Output the [X, Y] coordinate of the center of the cell containing the given text.  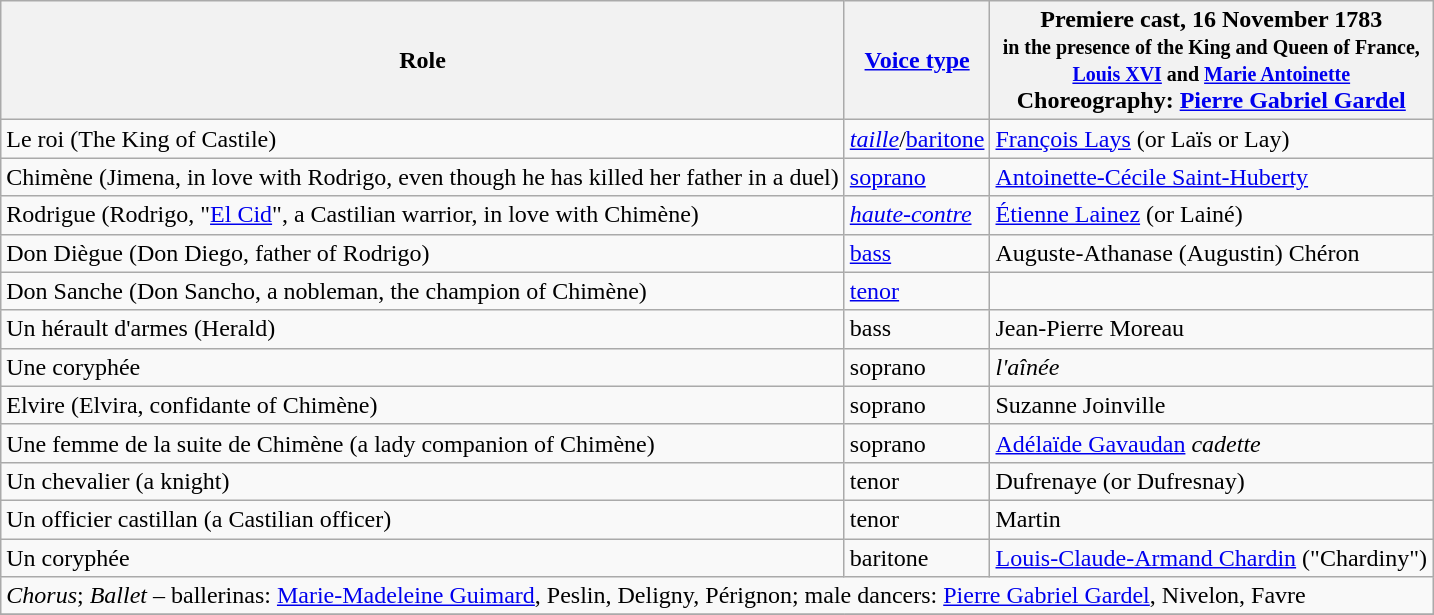
Étienne Lainez (or Lainé) [1212, 215]
Don Diègue (Don Diego, father of Rodrigo) [423, 253]
Don Sanche (Don Sancho, a nobleman, the champion of Chimène) [423, 291]
l'aînée [1212, 367]
Martin [1212, 519]
Antoinette-Cécile Saint-Huberty [1212, 177]
Adélaïde Gavaudan cadette [1212, 443]
Louis-Claude-Armand Chardin ("Chardiny") [1212, 557]
Un chevalier (a knight) [423, 481]
Le roi (The King of Castile) [423, 139]
Un officier castillan (a Castilian officer) [423, 519]
Voice type [917, 60]
Role [423, 60]
baritone [917, 557]
Une femme de la suite de Chimène (a lady companion of Chimène) [423, 443]
Chorus; Ballet – ballerinas: Marie-Madeleine Guimard, Peslin, Deligny, Pérignon; male dancers: Pierre Gabriel Gardel, Nivelon, Favre [717, 596]
taille/baritone [917, 139]
Jean-Pierre Moreau [1212, 329]
haute-contre [917, 215]
Rodrigue (Rodrigo, "El Cid", a Castilian warrior, in love with Chimène) [423, 215]
Un coryphée [423, 557]
Dufrenaye (or Dufresnay) [1212, 481]
François Lays (or Laïs or Lay) [1212, 139]
Suzanne Joinville [1212, 405]
Chimène (Jimena, in love with Rodrigo, even though he has killed her father in a duel) [423, 177]
Auguste-Athanase (Augustin) Chéron [1212, 253]
Premiere cast, 16 November 1783in the presence of the King and Queen of France,Louis XVI and Marie AntoinetteChoreography: Pierre Gabriel Gardel [1212, 60]
Elvire (Elvira, confidante of Chimène) [423, 405]
Un hérault d'armes (Herald) [423, 329]
Une coryphée [423, 367]
